Scan for the cell matching the given text and deliver its [X, Y] coordinate at center. 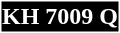
KH 7009 Q [60, 17]
